For the text-containing cell, return its midpoint in [x, y] coordinate format. 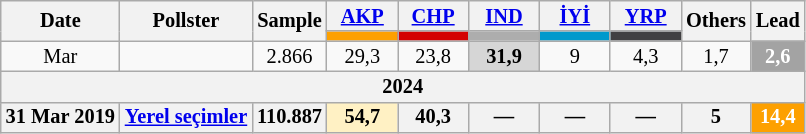
5 [716, 118]
2.866 [290, 56]
IND [504, 16]
54,7 [362, 118]
4,3 [646, 56]
Pollster [186, 20]
2024 [403, 86]
40,3 [434, 118]
CHP [434, 16]
1,7 [716, 56]
İYİ [574, 16]
Date [60, 20]
Lead [778, 20]
31,9 [504, 56]
14,4 [778, 118]
Sample [290, 20]
YRP [646, 16]
110.887 [290, 118]
Yerel seçimler [186, 118]
2,6 [778, 56]
Mar [60, 56]
Others [716, 20]
9 [574, 56]
AKP [362, 16]
29,3 [362, 56]
31 Mar 2019 [60, 118]
23,8 [434, 56]
